Locate the cell with the specified text and output its [X, Y] center coordinate. 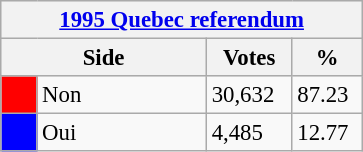
12.77 [328, 133]
Votes [249, 58]
Non [122, 95]
% [328, 58]
4,485 [249, 133]
Side [104, 58]
1995 Quebec referendum [182, 20]
30,632 [249, 95]
Oui [122, 133]
87.23 [328, 95]
